From the cell containing the given text, extract its center point as (X, Y) coordinate. 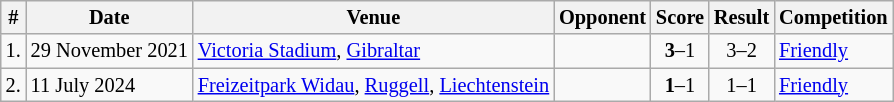
11 July 2024 (110, 85)
Date (110, 17)
# (14, 17)
2. (14, 85)
Venue (374, 17)
Freizeitpark Widau, Ruggell, Liechtenstein (374, 85)
29 November 2021 (110, 51)
Result (742, 17)
Competition (833, 17)
Opponent (602, 17)
Score (680, 17)
1. (14, 51)
3–2 (742, 51)
Victoria Stadium, Gibraltar (374, 51)
3–1 (680, 51)
